Determine the [X, Y] coordinate at the center of the cell enclosing the given text.  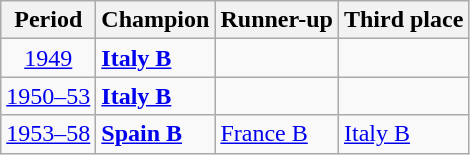
1949 [48, 58]
Third place [403, 20]
1950–53 [48, 96]
Runner-up [277, 20]
Period [48, 20]
Spain B [156, 134]
1953–58 [48, 134]
Champion [156, 20]
France B [277, 134]
